Return [x, y] of the center of cell containing provided text 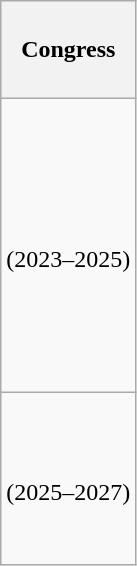
Congress [68, 50]
(2025–2027) [68, 478]
(2023–2025) [68, 246]
